Return (X, Y) of the center of cell containing provided text 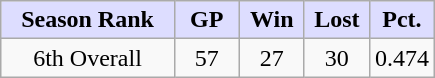
Win (272, 20)
0.474 (402, 58)
Season Rank (88, 20)
Pct. (402, 20)
57 (206, 58)
30 (336, 58)
6th Overall (88, 58)
Lost (336, 20)
GP (206, 20)
27 (272, 58)
